Extract the [X, Y] coordinate from the center of the cell holding the provided text.  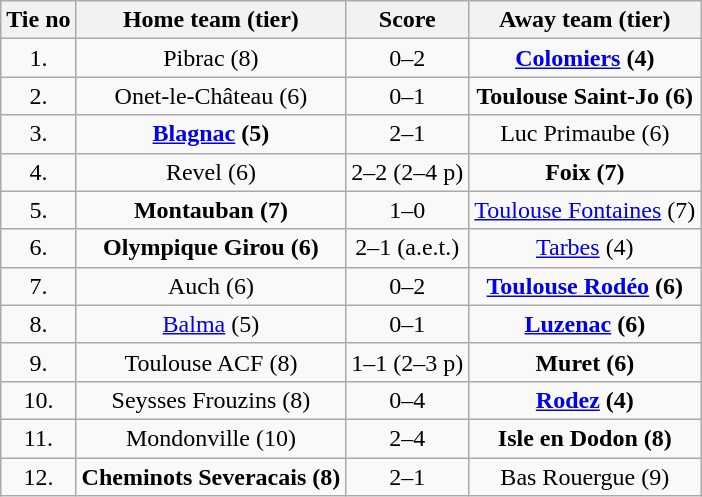
Pibrac (8) [211, 58]
0–4 [408, 400]
7. [38, 286]
1. [38, 58]
Foix (7) [585, 172]
Bas Rouergue (9) [585, 477]
2. [38, 96]
Rodez (4) [585, 400]
Olympique Girou (6) [211, 248]
11. [38, 438]
Luzenac (6) [585, 324]
Home team (tier) [211, 20]
Balma (5) [211, 324]
Toulouse Fontaines (7) [585, 210]
4. [38, 172]
Auch (6) [211, 286]
Toulouse Saint-Jo (6) [585, 96]
Revel (6) [211, 172]
2–2 (2–4 p) [408, 172]
1–0 [408, 210]
Tie no [38, 20]
10. [38, 400]
6. [38, 248]
Score [408, 20]
Away team (tier) [585, 20]
2–1 (a.e.t.) [408, 248]
Colomiers (4) [585, 58]
12. [38, 477]
Isle en Dodon (8) [585, 438]
Luc Primaube (6) [585, 134]
Toulouse Rodéo (6) [585, 286]
1–1 (2–3 p) [408, 362]
Toulouse ACF (8) [211, 362]
Seysses Frouzins (8) [211, 400]
Montauban (7) [211, 210]
3. [38, 134]
2–4 [408, 438]
Muret (6) [585, 362]
5. [38, 210]
Mondonville (10) [211, 438]
Tarbes (4) [585, 248]
Blagnac (5) [211, 134]
9. [38, 362]
8. [38, 324]
Onet-le-Château (6) [211, 96]
Cheminots Severacais (8) [211, 477]
